From the cell containing the given text, extract its center point as [x, y] coordinate. 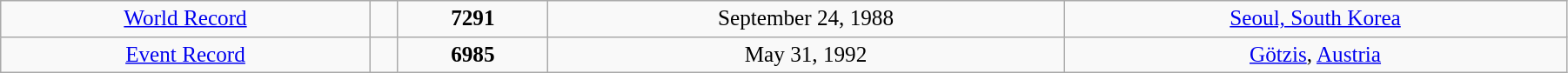
World Record [185, 19]
Event Record [185, 55]
September 24, 1988 [806, 19]
May 31, 1992 [806, 55]
Götzis, Austria [1316, 55]
7291 [472, 19]
Seoul, South Korea [1316, 19]
6985 [472, 55]
